Detect which cell encompasses the target text, then output its (X, Y) center coordinate. 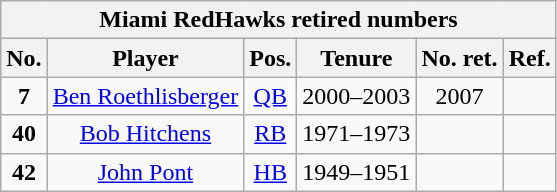
7 (24, 96)
Miami RedHawks retired numbers (278, 20)
Player (146, 58)
RB (270, 134)
40 (24, 134)
Bob Hitchens (146, 134)
Pos. (270, 58)
No. ret. (460, 58)
1971–1973 (356, 134)
Ben Roethlisberger (146, 96)
HB (270, 172)
Tenure (356, 58)
No. (24, 58)
42 (24, 172)
1949–1951 (356, 172)
Ref. (530, 58)
2000–2003 (356, 96)
John Pont (146, 172)
QB (270, 96)
2007 (460, 96)
